Locate the cell with the specified text and output its [x, y] center coordinate. 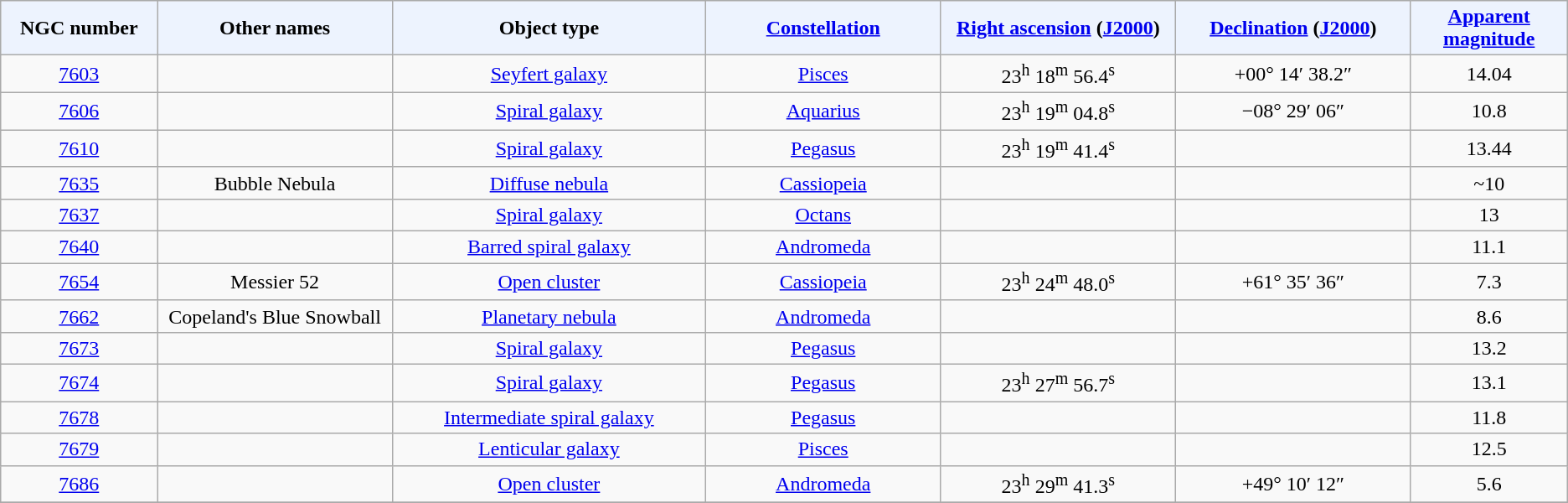
Intermediate spiral galaxy [549, 417]
8.6 [1489, 316]
23h 18m 56.4s [1059, 74]
11.1 [1489, 247]
Messier 52 [275, 282]
13 [1489, 215]
23h 29m 41.3s [1059, 485]
14.04 [1489, 74]
Bubble Nebula [275, 183]
23h 19m 41.4s [1059, 149]
7662 [79, 316]
Barred spiral galaxy [549, 247]
Planetary nebula [549, 316]
7674 [79, 382]
Lenticular galaxy [549, 449]
Diffuse nebula [549, 183]
7640 [79, 247]
7635 [79, 183]
7673 [79, 348]
5.6 [1489, 485]
NGC number [79, 29]
7606 [79, 111]
11.8 [1489, 417]
13.2 [1489, 348]
~10 [1489, 183]
+00° 14′ 38.2″ [1293, 74]
13.44 [1489, 149]
7654 [79, 282]
7679 [79, 449]
Other names [275, 29]
7603 [79, 74]
+49° 10′ 12″ [1293, 485]
Apparent magnitude [1489, 29]
12.5 [1489, 449]
+61° 35′ 36″ [1293, 282]
10.8 [1489, 111]
Copeland's Blue Snowball [275, 316]
Right ascension (J2000) [1059, 29]
7678 [79, 417]
Constellation [823, 29]
23h 19m 04.8s [1059, 111]
7.3 [1489, 282]
7637 [79, 215]
Aquarius [823, 111]
−08° 29′ 06″ [1293, 111]
23h 27m 56.7s [1059, 382]
13.1 [1489, 382]
Octans [823, 215]
Object type [549, 29]
23h 24m 48.0s [1059, 282]
7686 [79, 485]
Seyfert galaxy [549, 74]
Declination (J2000) [1293, 29]
7610 [79, 149]
